Find where the given text appears and provide that cell's center as (X, Y) coordinate. 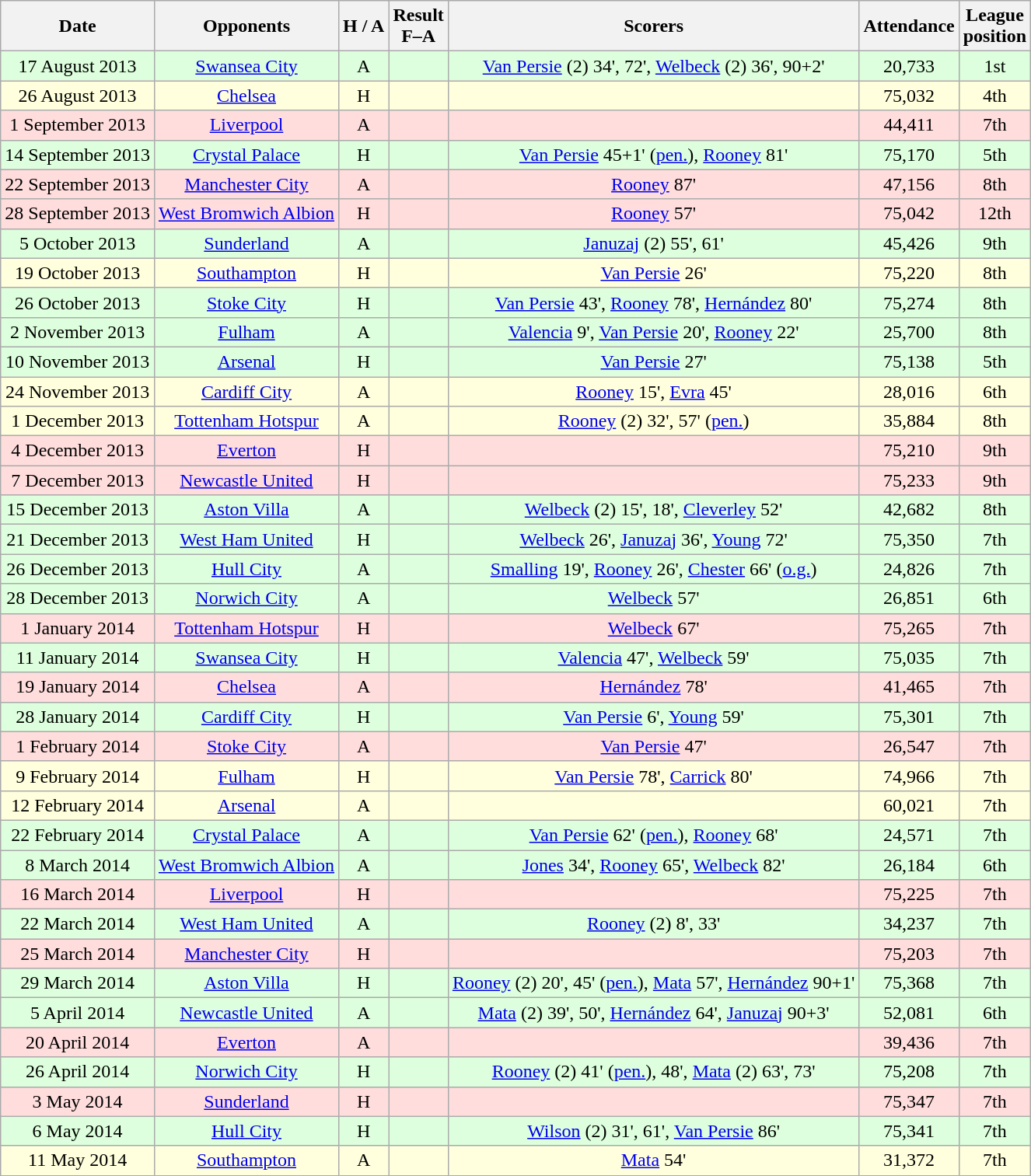
ResultF–A (418, 26)
Rooney 87' (653, 184)
75,225 (909, 895)
4th (994, 96)
75,170 (909, 155)
22 February 2014 (78, 835)
75,042 (909, 214)
Van Persie 62' (pen.), Rooney 68' (653, 835)
75,138 (909, 361)
75,265 (909, 628)
26,547 (909, 746)
17 August 2013 (78, 66)
26 April 2014 (78, 1072)
Jones 34', Rooney 65', Welbeck 82' (653, 865)
75,301 (909, 717)
19 January 2014 (78, 687)
75,220 (909, 273)
2 November 2013 (78, 332)
6 May 2014 (78, 1131)
41,465 (909, 687)
Januzaj (2) 55', 61' (653, 243)
26,184 (909, 865)
Mata 54' (653, 1160)
31,372 (909, 1160)
24,826 (909, 569)
44,411 (909, 125)
5 April 2014 (78, 1013)
Rooney 57' (653, 214)
Van Persie (2) 34', 72', Welbeck (2) 36', 90+2' (653, 66)
Van Persie 43', Rooney 78', Hernández 80' (653, 302)
Welbeck 67' (653, 628)
1 January 2014 (78, 628)
75,368 (909, 983)
26 August 2013 (78, 96)
Valencia 9', Van Persie 20', Rooney 22' (653, 332)
29 March 2014 (78, 983)
Smalling 19', Rooney 26', Chester 66' (o.g.) (653, 569)
75,032 (909, 96)
4 December 2013 (78, 451)
26,851 (909, 598)
75,341 (909, 1131)
12th (994, 214)
19 October 2013 (78, 273)
75,274 (909, 302)
Wilson (2) 31', 61', Van Persie 86' (653, 1131)
3 May 2014 (78, 1101)
22 September 2013 (78, 184)
60,021 (909, 805)
28,016 (909, 391)
75,035 (909, 658)
Van Persie 6', Young 59' (653, 717)
Leagueposition (994, 26)
Rooney (2) 20', 45' (pen.), Mata 57', Hernández 90+1' (653, 983)
42,682 (909, 510)
52,081 (909, 1013)
Valencia 47', Welbeck 59' (653, 658)
Rooney (2) 32', 57' (pen.) (653, 421)
47,156 (909, 184)
28 December 2013 (78, 598)
H / A (364, 26)
1 December 2013 (78, 421)
9 February 2014 (78, 776)
Hernández 78' (653, 687)
75,233 (909, 480)
28 January 2014 (78, 717)
75,350 (909, 539)
Van Persie 47' (653, 746)
20,733 (909, 66)
Welbeck (2) 15', 18', Cleverley 52' (653, 510)
75,203 (909, 954)
39,436 (909, 1042)
Van Persie 26' (653, 273)
24 November 2013 (78, 391)
Mata (2) 39', 50', Hernández 64', Januzaj 90+3' (653, 1013)
7 December 2013 (78, 480)
1 February 2014 (78, 746)
75,210 (909, 451)
15 December 2013 (78, 510)
25,700 (909, 332)
75,347 (909, 1101)
Rooney (2) 41' (pen.), 48', Mata (2) 63', 73' (653, 1072)
28 September 2013 (78, 214)
1 September 2013 (78, 125)
26 October 2013 (78, 302)
20 April 2014 (78, 1042)
5 October 2013 (78, 243)
Rooney 15', Evra 45' (653, 391)
Van Persie 78', Carrick 80' (653, 776)
21 December 2013 (78, 539)
Date (78, 26)
24,571 (909, 835)
Welbeck 26', Januzaj 36', Young 72' (653, 539)
Opponents (246, 26)
35,884 (909, 421)
Rooney (2) 8', 33' (653, 924)
Van Persie 27' (653, 361)
Attendance (909, 26)
1st (994, 66)
26 December 2013 (78, 569)
11 January 2014 (78, 658)
22 March 2014 (78, 924)
12 February 2014 (78, 805)
34,237 (909, 924)
10 November 2013 (78, 361)
Welbeck 57' (653, 598)
16 March 2014 (78, 895)
8 March 2014 (78, 865)
11 May 2014 (78, 1160)
45,426 (909, 243)
75,208 (909, 1072)
Van Persie 45+1' (pen.), Rooney 81' (653, 155)
14 September 2013 (78, 155)
25 March 2014 (78, 954)
74,966 (909, 776)
Scorers (653, 26)
